Capture the cell that displays the provided text and extract its [X, Y] central coordinate. 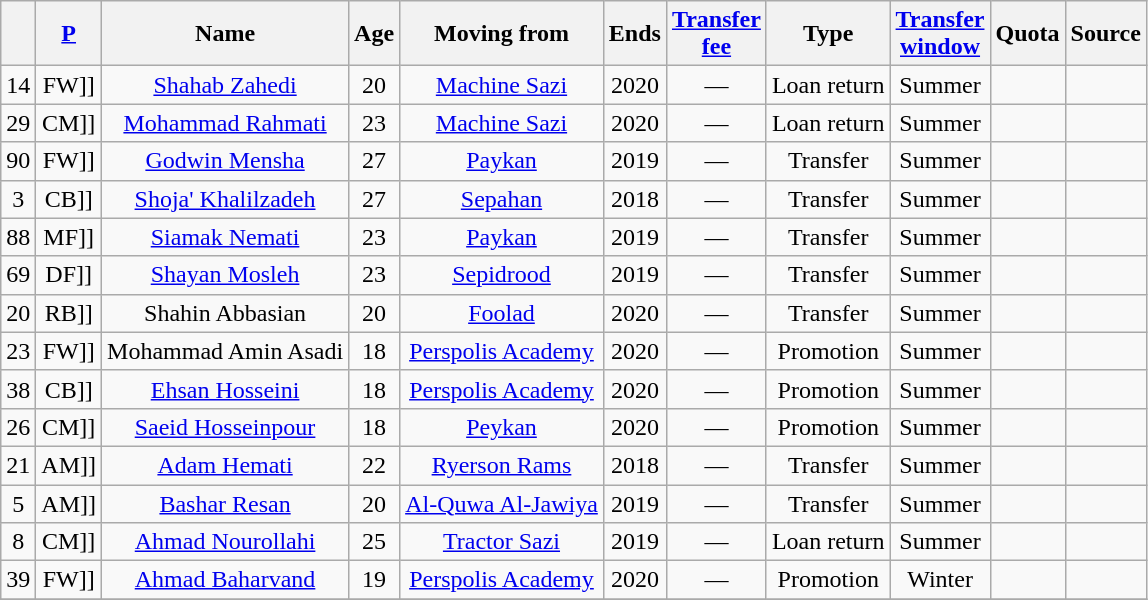
P [69, 34]
8 [18, 542]
Saeid Hosseinpour [226, 427]
Sepahan [502, 199]
29 [18, 123]
69 [18, 275]
14 [18, 85]
Bashar Resan [226, 503]
22 [374, 465]
Name [226, 34]
Tractor Sazi [502, 542]
Shoja' Khalilzadeh [226, 199]
Godwin Mensha [226, 161]
Transferwindow [940, 34]
Sepidrood [502, 275]
Ehsan Hosseini [226, 389]
39 [18, 580]
Type [828, 34]
Al-Quwa Al-Jawiya [502, 503]
5 [18, 503]
Foolad [502, 313]
Quota [1028, 34]
90 [18, 161]
Ahmad Nourollahi [226, 542]
Ahmad Baharvand [226, 580]
Mohammad Amin Asadi [226, 351]
Shahin Abbasian [226, 313]
Source [1106, 34]
88 [18, 237]
Shahab Zahedi [226, 85]
19 [374, 580]
3 [18, 199]
Winter [940, 580]
Mohammad Rahmati [226, 123]
RB]] [69, 313]
Siamak Nemati [226, 237]
Moving from [502, 34]
38 [18, 389]
Transferfee [716, 34]
Ends [634, 34]
21 [18, 465]
MF]] [69, 237]
Age [374, 34]
Adam Hemati [226, 465]
Peykan [502, 427]
DF]] [69, 275]
25 [374, 542]
26 [18, 427]
Shayan Mosleh [226, 275]
Ryerson Rams [502, 465]
